Return the (X, Y) coordinate for the center point of the cell that contains the specified text.  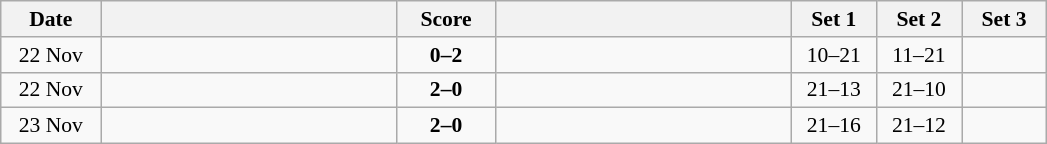
Set 2 (918, 19)
23 Nov (51, 126)
Set 1 (834, 19)
21–16 (834, 126)
21–10 (918, 90)
10–21 (834, 55)
Score (446, 19)
0–2 (446, 55)
21–12 (918, 126)
21–13 (834, 90)
11–21 (918, 55)
Date (51, 19)
Set 3 (1004, 19)
